For the text-containing cell, return its midpoint in [x, y] coordinate format. 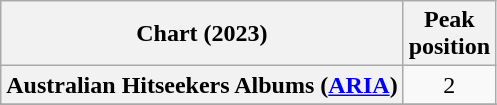
Australian Hitseekers Albums (ARIA) [202, 85]
2 [449, 85]
Chart (2023) [202, 34]
Peakposition [449, 34]
